Return (X, Y) of the center of cell containing provided text 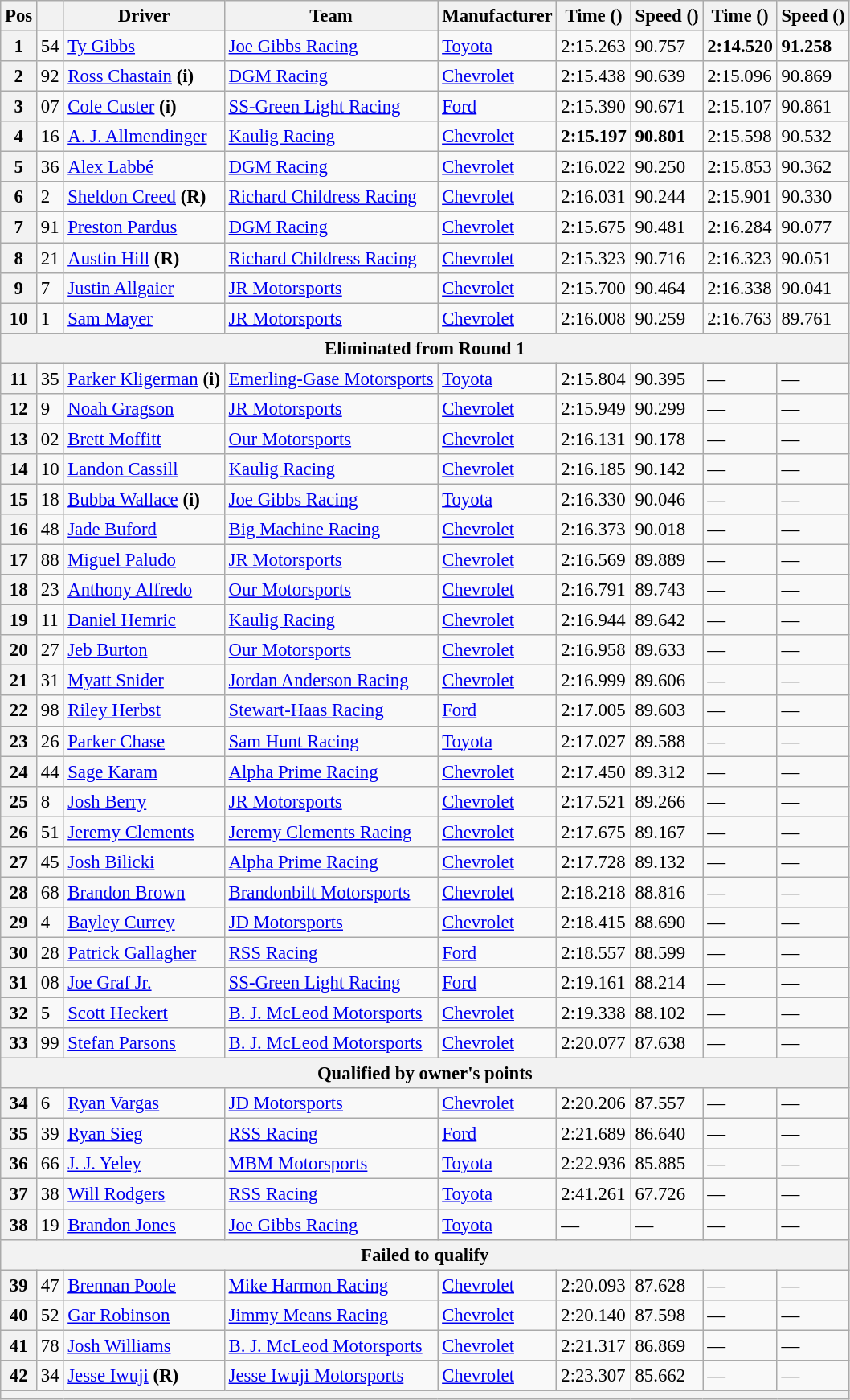
85.885 (667, 1165)
90.395 (667, 379)
47 (50, 1285)
Team (331, 16)
52 (50, 1315)
90.671 (667, 107)
2:16.791 (594, 590)
89.743 (667, 590)
2:16.323 (740, 258)
2:15.197 (594, 137)
90.801 (667, 137)
2:15.096 (740, 76)
90.464 (667, 288)
Brennan Poole (144, 1285)
54 (50, 47)
Manufacturer (497, 16)
Landon Cassill (144, 469)
88.690 (667, 923)
2:16.569 (594, 560)
37 (19, 1194)
Sam Hunt Racing (331, 741)
Preston Pardus (144, 227)
88.102 (667, 1013)
90.250 (667, 167)
89.588 (667, 741)
Emerling-Gase Motorsports (331, 379)
Brandon Brown (144, 892)
Bayley Currey (144, 923)
89.266 (667, 801)
Qualified by owner's points (425, 1074)
45 (50, 862)
78 (50, 1345)
2:15.949 (594, 409)
Patrick Gallagher (144, 952)
88 (50, 560)
2:17.450 (594, 772)
2:16.131 (594, 439)
90.299 (667, 409)
Parker Chase (144, 741)
2:17.675 (594, 832)
87.598 (667, 1315)
87.557 (667, 1103)
90.861 (813, 107)
87.628 (667, 1285)
89.889 (667, 560)
90.178 (667, 439)
2:17.728 (594, 862)
A. J. Allmendinger (144, 137)
Jesse Iwuji Motorsports (331, 1376)
Jimmy Means Racing (331, 1315)
92 (50, 76)
Noah Gragson (144, 409)
68 (50, 892)
Big Machine Racing (331, 530)
2:20.140 (594, 1315)
2:14.520 (740, 47)
15 (19, 499)
14 (19, 469)
2:17.027 (594, 741)
Josh Williams (144, 1345)
22 (19, 711)
Eliminated from Round 1 (425, 348)
Josh Berry (144, 801)
24 (19, 772)
86.869 (667, 1345)
02 (50, 439)
90.869 (813, 76)
2:16.763 (740, 318)
90.532 (813, 137)
17 (19, 560)
2:16.022 (594, 167)
2:19.161 (594, 983)
Ryan Vargas (144, 1103)
87.638 (667, 1043)
90.077 (813, 227)
90.041 (813, 288)
2:15.853 (740, 167)
20 (19, 650)
90.244 (667, 197)
90.046 (667, 499)
2:15.700 (594, 288)
3 (19, 107)
13 (19, 439)
J. J. Yeley (144, 1165)
Daniel Hemric (144, 620)
88.214 (667, 983)
Driver (144, 16)
89.642 (667, 620)
Will Rodgers (144, 1194)
98 (50, 711)
08 (50, 983)
Josh Bilicki (144, 862)
2:15.323 (594, 258)
89.606 (667, 681)
Stefan Parsons (144, 1043)
Jade Buford (144, 530)
2:16.008 (594, 318)
Jeremy Clements (144, 832)
Pos (19, 16)
2:16.284 (740, 227)
2:15.438 (594, 76)
2:23.307 (594, 1376)
90.330 (813, 197)
2:16.999 (594, 681)
Failed to qualify (425, 1255)
66 (50, 1165)
67.726 (667, 1194)
2:15.390 (594, 107)
90.362 (813, 167)
Miguel Paludo (144, 560)
48 (50, 530)
2:15.675 (594, 227)
2:18.557 (594, 952)
2:41.261 (594, 1194)
91.258 (813, 47)
Justin Allgaier (144, 288)
Myatt Snider (144, 681)
2:16.031 (594, 197)
Bubba Wallace (i) (144, 499)
Ty Gibbs (144, 47)
90.018 (667, 530)
12 (19, 409)
Austin Hill (R) (144, 258)
MBM Motorsports (331, 1165)
90.639 (667, 76)
2:15.901 (740, 197)
2:15.598 (740, 137)
2:17.521 (594, 801)
40 (19, 1315)
89.312 (667, 772)
86.640 (667, 1134)
Joe Graf Jr. (144, 983)
2:19.338 (594, 1013)
Anthony Alfredo (144, 590)
90.259 (667, 318)
90.481 (667, 227)
2:18.415 (594, 923)
44 (50, 772)
89.603 (667, 711)
99 (50, 1043)
Cole Custer (i) (144, 107)
85.662 (667, 1376)
2:15.107 (740, 107)
Sam Mayer (144, 318)
41 (19, 1345)
89.633 (667, 650)
Alex Labbé (144, 167)
2:20.093 (594, 1285)
Parker Kligerman (i) (144, 379)
25 (19, 801)
2:16.944 (594, 620)
07 (50, 107)
90.142 (667, 469)
Brett Moffitt (144, 439)
Jeb Burton (144, 650)
2:17.005 (594, 711)
Jordan Anderson Racing (331, 681)
Mike Harmon Racing (331, 1285)
Brandon Jones (144, 1225)
90.757 (667, 47)
32 (19, 1013)
89.167 (667, 832)
90.051 (813, 258)
Jesse Iwuji (R) (144, 1376)
2:21.689 (594, 1134)
30 (19, 952)
Ross Chastain (i) (144, 76)
Stewart-Haas Racing (331, 711)
29 (19, 923)
51 (50, 832)
2:15.804 (594, 379)
Brandonbilt Motorsports (331, 892)
Scott Heckert (144, 1013)
Jeremy Clements Racing (331, 832)
2:18.218 (594, 892)
88.816 (667, 892)
2:16.185 (594, 469)
2:16.330 (594, 499)
88.599 (667, 952)
Sheldon Creed (R) (144, 197)
91 (50, 227)
2:16.338 (740, 288)
2:16.373 (594, 530)
89.132 (667, 862)
Gar Robinson (144, 1315)
2:15.263 (594, 47)
89.761 (813, 318)
2:20.206 (594, 1103)
2:16.958 (594, 650)
2:20.077 (594, 1043)
Sage Karam (144, 772)
90.716 (667, 258)
2:21.317 (594, 1345)
2:22.936 (594, 1165)
Riley Herbst (144, 711)
Ryan Sieg (144, 1134)
42 (19, 1376)
33 (19, 1043)
